Capture the cell that displays the provided text and extract its (x, y) central coordinate. 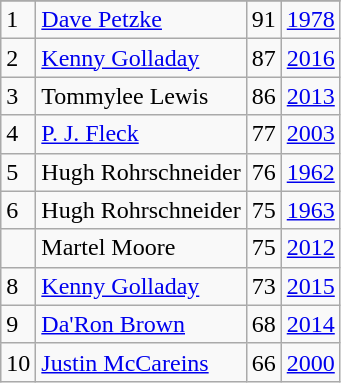
1963 (310, 210)
87 (264, 58)
5 (18, 172)
P. J. Fleck (141, 134)
77 (264, 134)
68 (264, 324)
8 (18, 286)
91 (264, 20)
73 (264, 286)
Dave Petzke (141, 20)
2015 (310, 286)
2014 (310, 324)
2013 (310, 96)
Martel Moore (141, 248)
3 (18, 96)
1962 (310, 172)
2000 (310, 362)
Justin McCareins (141, 362)
1 (18, 20)
1978 (310, 20)
9 (18, 324)
2016 (310, 58)
Da'Ron Brown (141, 324)
66 (264, 362)
2012 (310, 248)
86 (264, 96)
2 (18, 58)
2003 (310, 134)
Tommylee Lewis (141, 96)
6 (18, 210)
10 (18, 362)
4 (18, 134)
76 (264, 172)
